Scan for the cell matching the given text and deliver its (X, Y) coordinate at center. 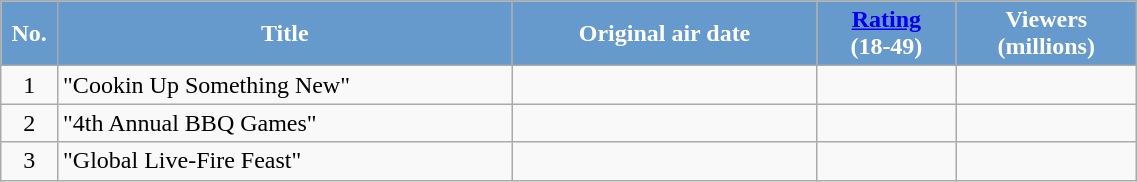
2 (30, 123)
Original air date (664, 34)
Title (285, 34)
3 (30, 161)
No. (30, 34)
1 (30, 85)
"Global Live-Fire Feast" (285, 161)
Rating(18-49) (886, 34)
"4th Annual BBQ Games" (285, 123)
Viewers(millions) (1046, 34)
"Cookin Up Something New" (285, 85)
